Detect which cell encompasses the target text, then output its (x, y) center coordinate. 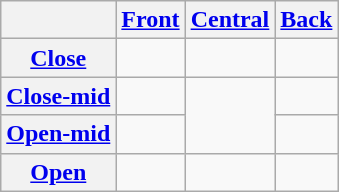
Close-mid (58, 96)
Open (58, 172)
Back (306, 20)
Close (58, 58)
Open-mid (58, 134)
Central (230, 20)
Front (150, 20)
